From the cell containing the given text, extract its center point as [X, Y] coordinate. 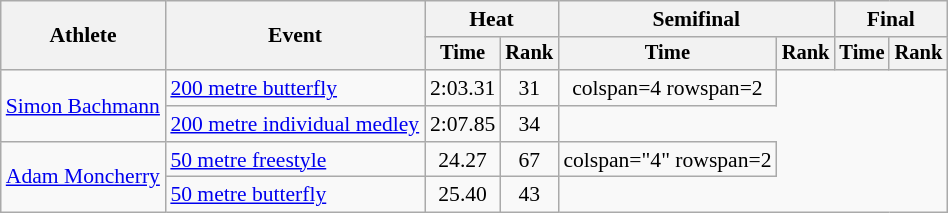
Simon Bachmann [84, 106]
colspan="4" rowspan=2 [668, 160]
50 metre freestyle [294, 160]
Semifinal [696, 19]
200 metre individual medley [294, 124]
24.27 [463, 160]
colspan=4 rowspan=2 [668, 88]
200 metre butterfly [294, 88]
43 [529, 195]
2:07.85 [463, 124]
2:03.31 [463, 88]
34 [529, 124]
Event [294, 36]
Heat [492, 19]
67 [529, 160]
Athlete [84, 36]
Final [890, 19]
Adam Moncherry [84, 178]
25.40 [463, 195]
31 [529, 88]
50 metre butterfly [294, 195]
